Determine the (x, y) coordinate at the center of the cell enclosing the given text.  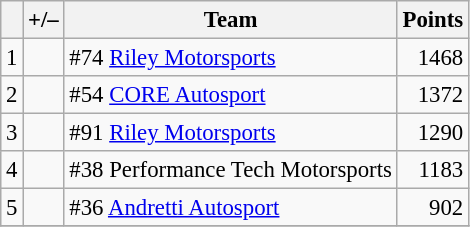
4 (12, 170)
Team (230, 20)
1 (12, 58)
1468 (432, 58)
#54 CORE Autosport (230, 95)
5 (12, 208)
3 (12, 133)
#91 Riley Motorsports (230, 133)
1183 (432, 170)
+/– (44, 20)
1290 (432, 133)
2 (12, 95)
#38 Performance Tech Motorsports (230, 170)
#74 Riley Motorsports (230, 58)
1372 (432, 95)
#36 Andretti Autosport (230, 208)
902 (432, 208)
Points (432, 20)
